Locate the cell with the specified text and output its [x, y] center coordinate. 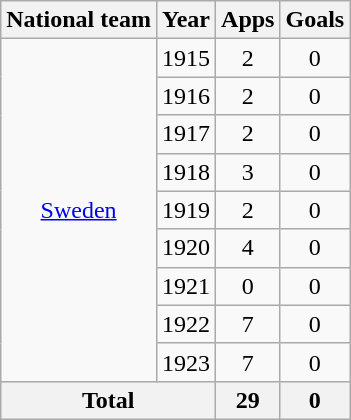
Apps [248, 20]
1921 [186, 286]
1916 [186, 96]
Year [186, 20]
1915 [186, 58]
National team [79, 20]
1923 [186, 362]
4 [248, 248]
3 [248, 172]
Sweden [79, 210]
1922 [186, 324]
1920 [186, 248]
Goals [315, 20]
Total [108, 400]
1918 [186, 172]
1919 [186, 210]
1917 [186, 134]
29 [248, 400]
